Provide the [x, y] coordinate of the cell's center where the given text is located.  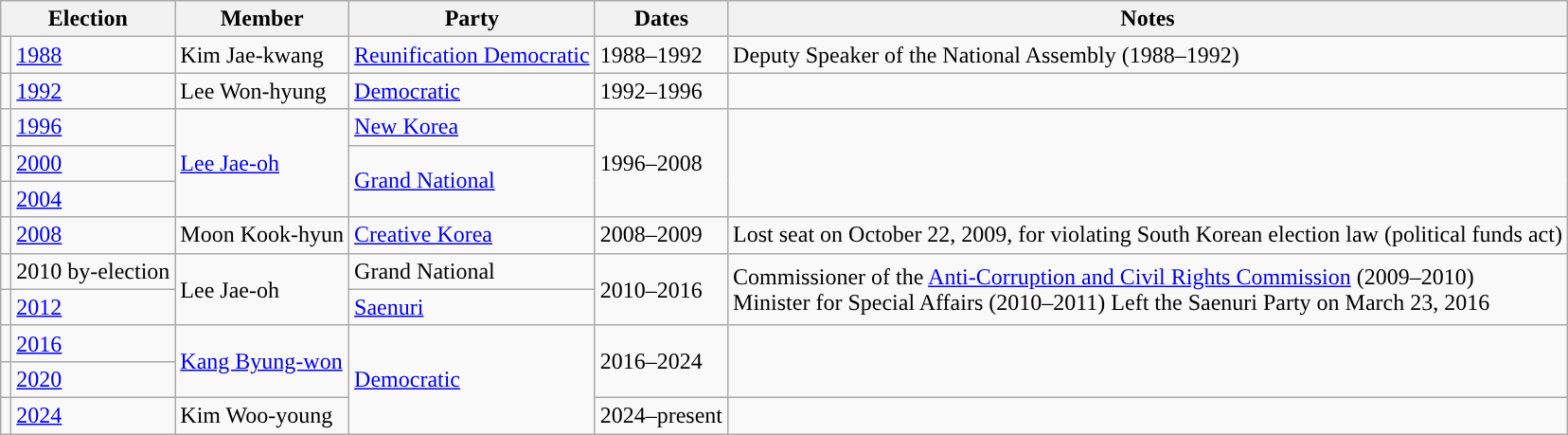
1992–1996 [661, 91]
Lost seat on October 22, 2009, for violating South Korean election law (political funds act) [1148, 235]
Dates [661, 19]
2010–2016 [661, 289]
Saenuri [472, 307]
2000 [93, 163]
Party [472, 19]
Notes [1148, 19]
Kang Byung-won [262, 361]
Reunification Democratic [472, 55]
1992 [93, 91]
Deputy Speaker of the National Assembly (1988–1992) [1148, 55]
Creative Korea [472, 235]
1988 [93, 55]
2024 [93, 415]
1996–2008 [661, 163]
Member [262, 19]
Moon Kook-hyun [262, 235]
2016 [93, 343]
2008 [93, 235]
Lee Won-hyung [262, 91]
Kim Woo-young [262, 415]
2010 by-election [93, 271]
2020 [93, 379]
2008–2009 [661, 235]
1996 [93, 127]
New Korea [472, 127]
Election [88, 19]
Kim Jae-kwang [262, 55]
1988–1992 [661, 55]
2024–present [661, 415]
2016–2024 [661, 361]
2012 [93, 307]
2004 [93, 199]
